Output the [X, Y] coordinate of the center of the cell containing the given text.  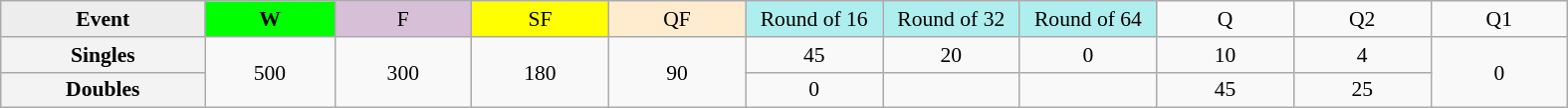
180 [541, 72]
4 [1362, 55]
500 [270, 72]
90 [677, 72]
Q2 [1362, 19]
SF [541, 19]
Event [104, 19]
20 [951, 55]
QF [677, 19]
Round of 16 [814, 19]
F [403, 19]
10 [1226, 55]
300 [403, 72]
Q1 [1499, 19]
W [270, 19]
Round of 32 [951, 19]
Singles [104, 55]
Q [1226, 19]
Round of 64 [1088, 19]
25 [1362, 90]
Doubles [104, 90]
